Search for the cell housing the specified text and yield its [x, y] center coordinate. 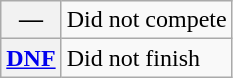
DNF [31, 58]
— [31, 20]
Did not finish [146, 58]
Did not compete [146, 20]
